From the cell containing the given text, extract its center point as [x, y] coordinate. 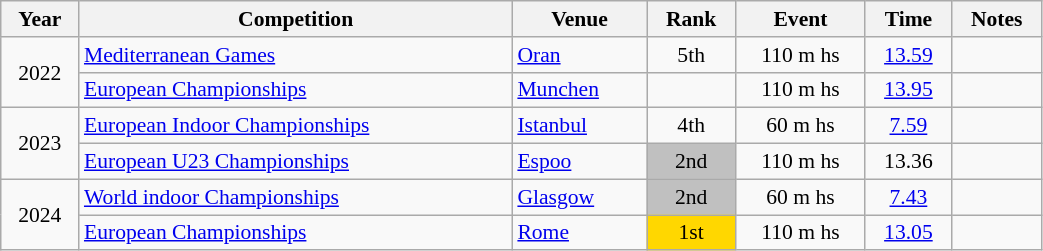
Venue [579, 19]
Year [40, 19]
13.59 [908, 55]
Competition [296, 19]
7.59 [908, 126]
Time [908, 19]
Rome [579, 233]
Oran [579, 55]
Istanbul [579, 126]
2023 [40, 144]
European Indoor Championships [296, 126]
7.43 [908, 197]
5th [692, 55]
2022 [40, 72]
Munchen [579, 90]
13.05 [908, 233]
Glasgow [579, 197]
Mediterranean Games [296, 55]
4th [692, 126]
2024 [40, 214]
Event [801, 19]
Notes [996, 19]
1st [692, 233]
13.36 [908, 162]
European U23 Championships [296, 162]
Espoo [579, 162]
World indoor Championships [296, 197]
13.95 [908, 90]
Rank [692, 19]
